Capture the cell that displays the provided text and extract its (X, Y) central coordinate. 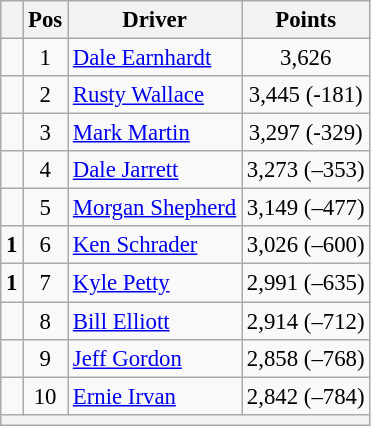
Bill Elliott (155, 321)
Ernie Irvan (155, 396)
2,842 (–784) (306, 396)
Dale Earnhardt (155, 58)
2,858 (–768) (306, 358)
3,297 (-329) (306, 133)
Kyle Petty (155, 283)
Points (306, 20)
Jeff Gordon (155, 358)
Driver (155, 20)
Rusty Wallace (155, 95)
3,626 (306, 58)
2,914 (–712) (306, 321)
3 (46, 133)
Morgan Shepherd (155, 208)
7 (46, 283)
6 (46, 245)
3,149 (–477) (306, 208)
Dale Jarrett (155, 170)
3,445 (-181) (306, 95)
2,991 (–635) (306, 283)
4 (46, 170)
3,273 (–353) (306, 170)
10 (46, 396)
Mark Martin (155, 133)
9 (46, 358)
2 (46, 95)
5 (46, 208)
Pos (46, 20)
3,026 (–600) (306, 245)
Ken Schrader (155, 245)
8 (46, 321)
